Search for the cell housing the specified text and yield its [X, Y] center coordinate. 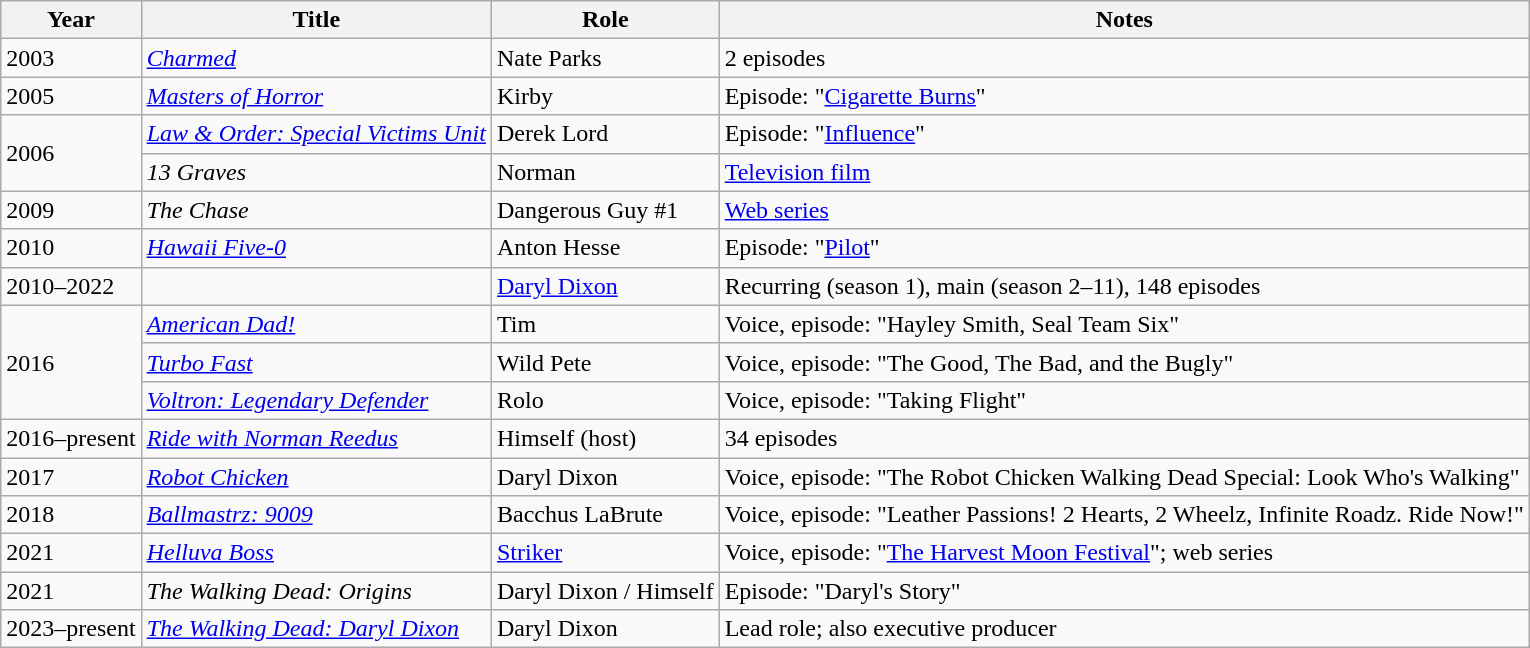
Recurring (season 1), main (season 2–11), 148 episodes [1124, 286]
Role [605, 20]
Derek Lord [605, 134]
13 Graves [316, 172]
Anton Hesse [605, 248]
2016–present [71, 438]
Television film [1124, 172]
Masters of Horror [316, 96]
Episode: "Daryl's Story" [1124, 591]
Notes [1124, 20]
Voice, episode: "The Harvest Moon Festival"; web series [1124, 553]
Episode: "Pilot" [1124, 248]
Lead role; also executive producer [1124, 629]
Episode: "Cigarette Burns" [1124, 96]
Voice, episode: "Leather Passions! 2 Hearts, 2 Wheelz, Infinite Roadz. Ride Now!" [1124, 515]
2017 [71, 477]
34 episodes [1124, 438]
Kirby [605, 96]
Year [71, 20]
Law & Order: Special Victims Unit [316, 134]
Tim [605, 324]
The Walking Dead: Origins [316, 591]
Rolo [605, 400]
2010–2022 [71, 286]
2023–present [71, 629]
Charmed [316, 58]
The Chase [316, 210]
Bacchus LaBrute [605, 515]
2005 [71, 96]
2018 [71, 515]
Voltron: Legendary Defender [316, 400]
Hawaii Five-0 [316, 248]
2016 [71, 362]
2 episodes [1124, 58]
Robot Chicken [316, 477]
Ride with Norman Reedus [316, 438]
Voice, episode: "The Robot Chicken Walking Dead Special: Look Who's Walking" [1124, 477]
2003 [71, 58]
Voice, episode: "The Good, The Bad, and the Bugly" [1124, 362]
Voice, episode: "Hayley Smith, Seal Team Six" [1124, 324]
Turbo Fast [316, 362]
Striker [605, 553]
Wild Pete [605, 362]
Daryl Dixon / Himself [605, 591]
2010 [71, 248]
Helluva Boss [316, 553]
Episode: "Influence" [1124, 134]
Ballmastrz: 9009 [316, 515]
Nate Parks [605, 58]
American Dad! [316, 324]
Web series [1124, 210]
2009 [71, 210]
2006 [71, 153]
Norman [605, 172]
Title [316, 20]
Himself (host) [605, 438]
Voice, episode: "Taking Flight" [1124, 400]
Dangerous Guy #1 [605, 210]
The Walking Dead: Daryl Dixon [316, 629]
